Detect which cell encompasses the target text, then output its (X, Y) center coordinate. 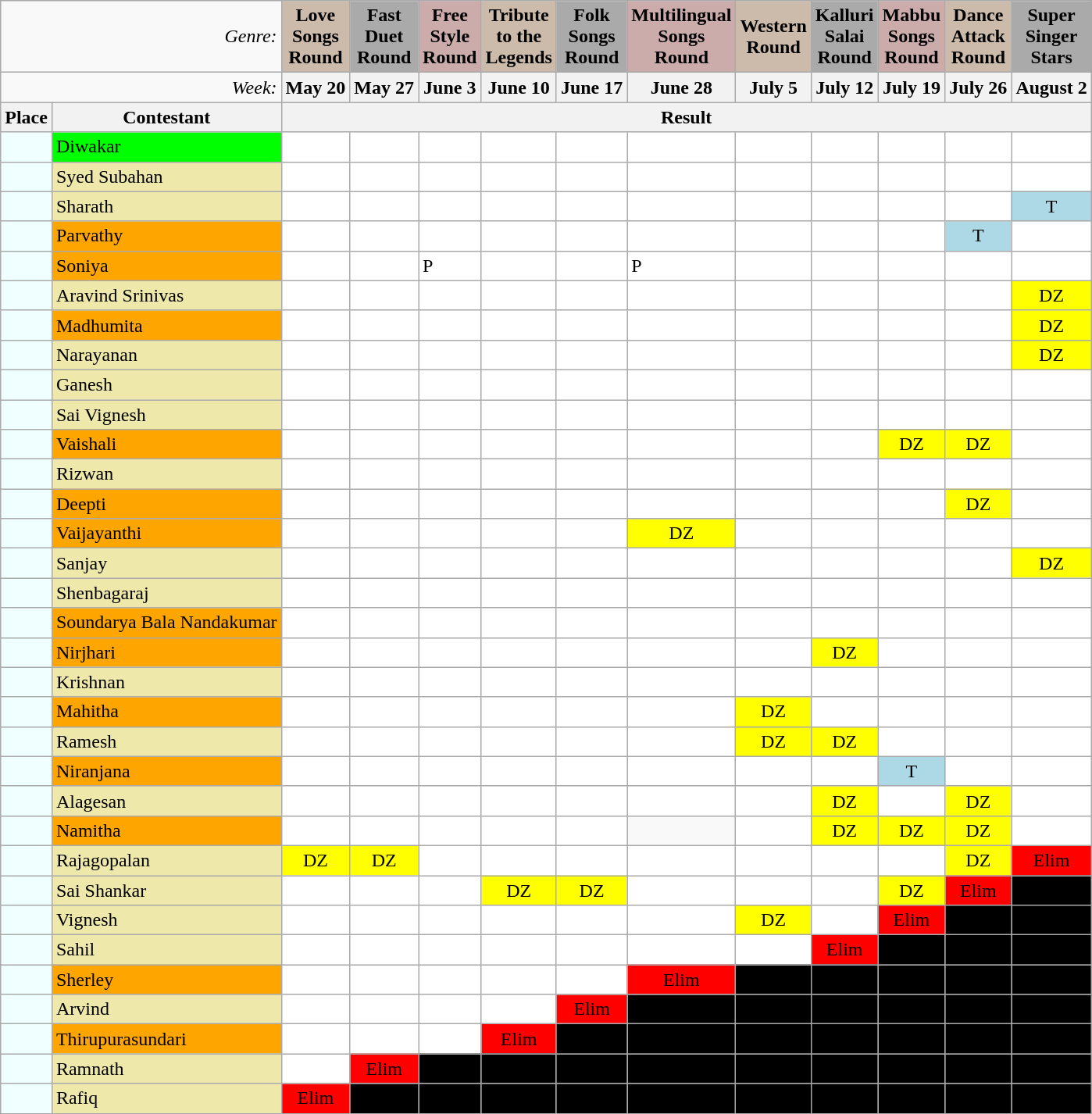
Kalluri Salai Round (844, 37)
Deepti (166, 504)
June 28 (681, 87)
July 19 (912, 87)
June 3 (450, 87)
Sai Shankar (166, 890)
Result (686, 117)
Nirjhari (166, 652)
Vignesh (166, 920)
Parvathy (166, 236)
Namitha (166, 830)
Soundarya Bala Nandakumar (166, 623)
Krishnan (166, 682)
Fast Duet Round (384, 37)
Mahitha (166, 712)
Niranjana (166, 771)
Free Style Round (450, 37)
Thirupurasundari (166, 1039)
Multilingual Songs Round (681, 37)
June 10 (519, 87)
Sanjay (166, 563)
Sherley (166, 980)
June 17 (591, 87)
Place (27, 117)
Western Round (773, 37)
July 26 (978, 87)
Rafiq (166, 1098)
Tribute to the Legends (519, 37)
Week: (141, 87)
May 20 (316, 87)
Alagesan (166, 801)
Super Singer Stars (1051, 37)
Syed Subahan (166, 177)
Love Songs Round (316, 37)
Sahil (166, 950)
Diwakar (166, 147)
Vaishali (166, 445)
Sharath (166, 206)
August 2 (1051, 87)
Rizwan (166, 474)
Ganesh (166, 384)
Folk Songs Round (591, 37)
Ramnath (166, 1069)
Genre: (141, 37)
July 12 (844, 87)
Shenbagaraj (166, 593)
Aravind Srinivas (166, 295)
Vaijayanthi (166, 534)
May 27 (384, 87)
Narayanan (166, 355)
Sai Vignesh (166, 415)
July 5 (773, 87)
Contestant (166, 117)
Madhumita (166, 325)
Soniya (166, 266)
Ramesh (166, 741)
Arvind (166, 1009)
Dance Attack Round (978, 37)
Mabbu Songs Round (912, 37)
Rajagopalan (166, 860)
